Capture the cell that displays the provided text and extract its (X, Y) central coordinate. 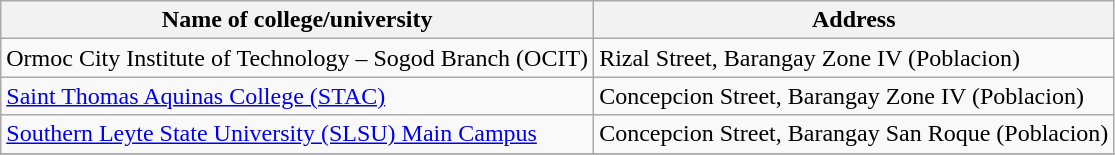
Ormoc City Institute of Technology – Sogod Branch (OCIT) (298, 58)
Name of college/university (298, 20)
Saint Thomas Aquinas College (STAC) (298, 96)
Southern Leyte State University (SLSU) Main Campus (298, 134)
Rizal Street, Barangay Zone IV (Poblacion) (854, 58)
Address (854, 20)
Concepcion Street, Barangay San Roque (Poblacion) (854, 134)
Concepcion Street, Barangay Zone IV (Poblacion) (854, 96)
